From the cell containing the given text, extract its center point as [x, y] coordinate. 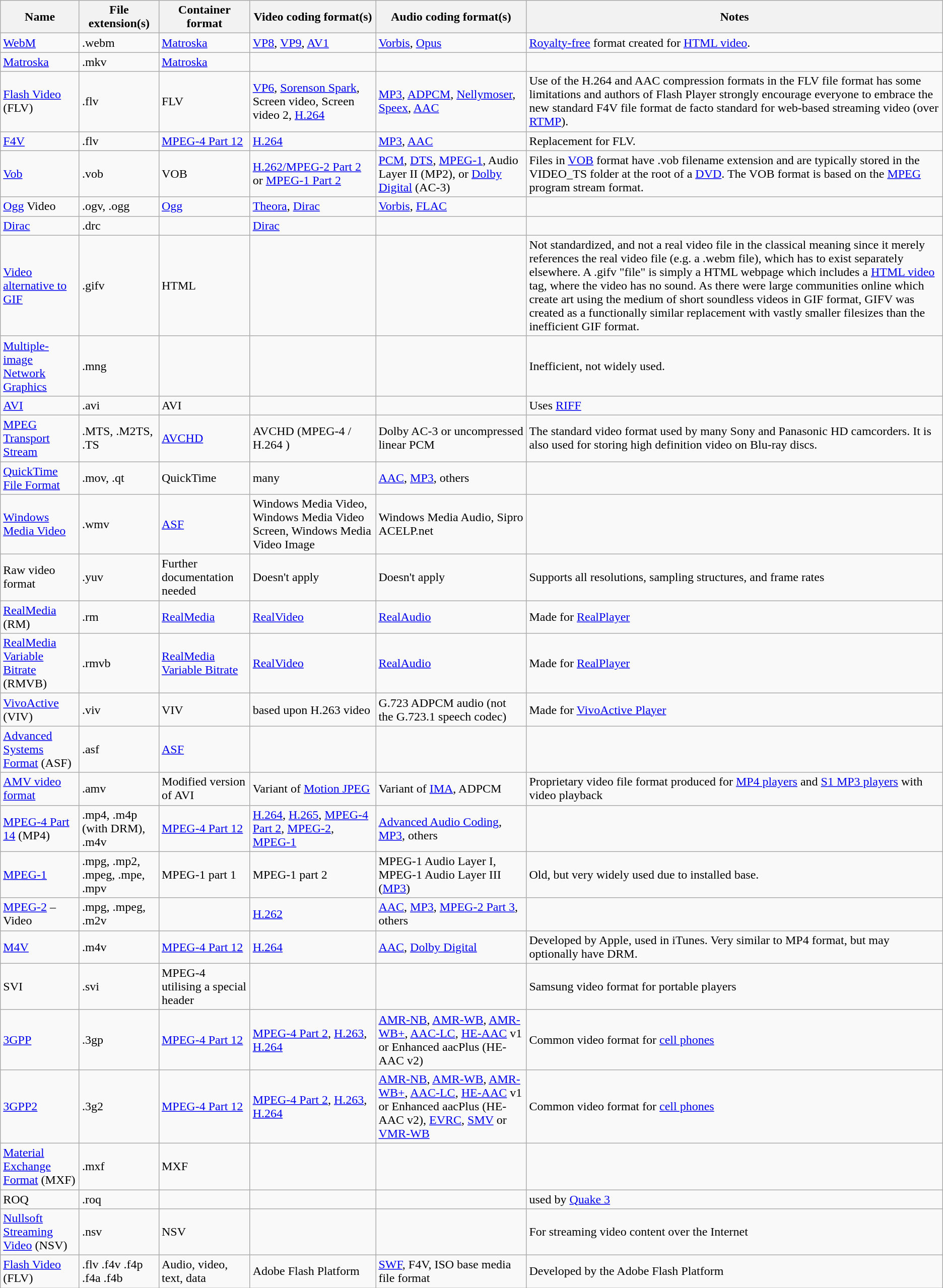
AAC, MP3, MPEG-2 Part 3, others [451, 914]
.viv [119, 710]
.nsv [119, 1232]
HTML [205, 285]
based upon H.263 video [313, 710]
.webm [119, 43]
MPEG-4 Part 14 (MP4) [40, 828]
G.723 ADPCM audio (not the G.723.1 speech codec) [451, 710]
AMV video format [40, 789]
.mxf [119, 1166]
MPEG-1 part 2 [313, 875]
Proprietary video file format produced for MP4 players and S1 MP3 players with video playback [734, 789]
.rmvb [119, 664]
RealMedia Variable Bitrate [205, 664]
Dolby AC-3 or uncompressed linear PCM [451, 438]
.roq [119, 1199]
MPEG-1 [40, 875]
RealMedia (RM) [40, 617]
QuickTime [205, 477]
Old, but very widely used due to installed base. [734, 875]
Vorbis, FLAC [451, 206]
H.262/MPEG-2 Part 2 or MPEG-1 Part 2 [313, 174]
Advanced Systems Format (ASF) [40, 749]
.mpg, .mpeg, .m2v [119, 914]
Name [40, 17]
.flv .f4v .f4p .f4a .f4b [119, 1272]
Audio, video, text, data [205, 1272]
Raw video format [40, 578]
Modified version of AVI [205, 789]
.mng [119, 366]
.3gp [119, 1039]
.MTS, .M2TS, .TS [119, 438]
ROQ [40, 1199]
3GPP2 [40, 1106]
Supports all resolutions, sampling structures, and frame rates [734, 578]
.m4v [119, 947]
RealMedia [205, 617]
AVCHD [205, 438]
Adobe Flash Platform [313, 1272]
MPEG-4 utilising a special header [205, 986]
.yuv [119, 578]
Windows Media Video [40, 525]
VIV [205, 710]
Made for VivoActive Player [734, 710]
QuickTime File Format [40, 477]
MP3, ADPCM, Nellymoser, Speex, AAC [451, 102]
The standard video format used by many Sony and Panasonic HD camcorders. It is also used for storing high definition video on Blu-ray discs. [734, 438]
AAC, Dolby Digital [451, 947]
Material Exchange Format (MXF) [40, 1166]
Developed by Apple, used in iTunes. Very similar to MP4 format, but may optionally have DRM. [734, 947]
Theora, Dirac [313, 206]
For streaming video content over the Internet [734, 1232]
RealMedia Variable Bitrate (RMVB) [40, 664]
VivoActive (VIV) [40, 710]
.drc [119, 226]
AVCHD (MPEG-4 / H.264 ) [313, 438]
MPEG-2 – Video [40, 914]
M4V [40, 947]
Vorbis, Opus [451, 43]
.gifv [119, 285]
MP3, AAC [451, 141]
VOB [205, 174]
Nullsoft Streaming Video (NSV) [40, 1232]
MPEG Transport Stream [40, 438]
MPEG-1 Audio Layer I, MPEG-1 Audio Layer III (MP3) [451, 875]
.3g2 [119, 1106]
Variant of IMA, ADPCM [451, 789]
.rm [119, 617]
Vob [40, 174]
SVI [40, 986]
.amv [119, 789]
Container format [205, 17]
Royalty-free format created for HTML video. [734, 43]
.vob [119, 174]
Video coding format(s) [313, 17]
.mp4, .m4p (with DRM), .m4v [119, 828]
many [313, 477]
NSV [205, 1232]
Windows Media Audio, Sipro ACELP.net [451, 525]
FLV [205, 102]
H.262 [313, 914]
MXF [205, 1166]
.wmv [119, 525]
VP8, VP9, AV1 [313, 43]
AMR-NB, AMR-WB, AMR-WB+, AAC-LC, HE-AAC v1 or Enhanced aacPlus (HE-AAC v2), EVRC, SMV or VMR-WB [451, 1106]
MPEG-1 part 1 [205, 875]
.mpg, .mp2, .mpeg, .mpe, .mpv [119, 875]
.asf [119, 749]
SWF, F4V, ISO base media file format [451, 1272]
.mkv [119, 62]
Ogg Video [40, 206]
F4V [40, 141]
Developed by the Adobe Flash Platform [734, 1272]
.avi [119, 405]
VP6, Sorenson Spark, Screen video, Screen video 2, H.264 [313, 102]
Further documentation needed [205, 578]
AAC, MP3, others [451, 477]
WebM [40, 43]
Inefficient, not widely used. [734, 366]
Samsung video format for portable players [734, 986]
Audio coding format(s) [451, 17]
Variant of Motion JPEG [313, 789]
Uses RIFF [734, 405]
Notes [734, 17]
File extension(s) [119, 17]
PCM, DTS, MPEG-1, Audio Layer II (MP2), or Dolby Digital (AC-3) [451, 174]
Video alternative to GIF [40, 285]
Replacement for FLV. [734, 141]
Multiple-image Network Graphics [40, 366]
AMR-NB, AMR-WB, AMR-WB+, AAC-LC, HE-AAC v1 or Enhanced aacPlus (HE-AAC v2) [451, 1039]
H.264, H.265, MPEG-4 Part 2, MPEG-2, MPEG-1 [313, 828]
.mov, .qt [119, 477]
used by Quake 3 [734, 1199]
3GPP [40, 1039]
.ogv, .ogg [119, 206]
.svi [119, 986]
Ogg [205, 206]
Windows Media Video, Windows Media Video Screen, Windows Media Video Image [313, 525]
Advanced Audio Coding, MP3, others [451, 828]
